Output the (X, Y) coordinate of the center of the cell containing the given text.  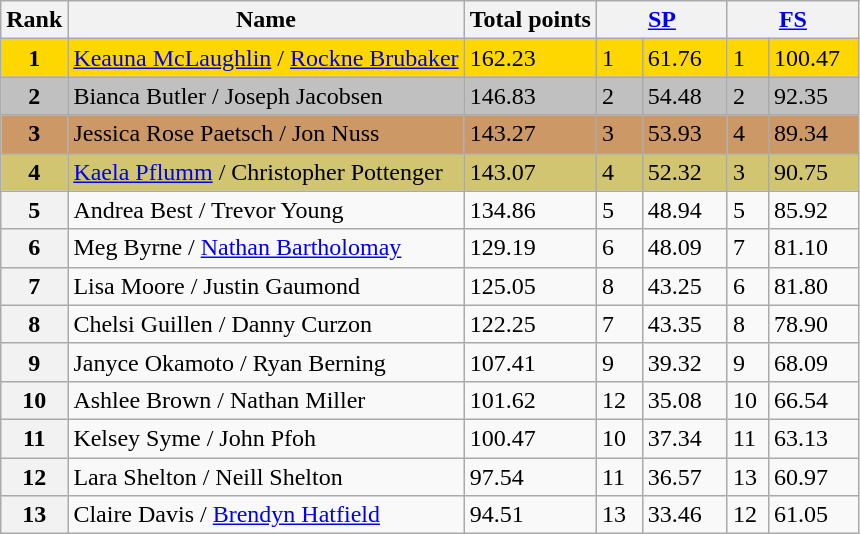
Chelsi Guillen / Danny Curzon (266, 324)
53.93 (684, 134)
81.80 (813, 286)
143.07 (530, 172)
61.05 (813, 515)
43.25 (684, 286)
66.54 (813, 400)
54.48 (684, 96)
60.97 (813, 477)
162.23 (530, 58)
Total points (530, 20)
Ashlee Brown / Nathan Miller (266, 400)
Claire Davis / Brendyn Hatfield (266, 515)
85.92 (813, 210)
107.41 (530, 362)
90.75 (813, 172)
43.35 (684, 324)
Kelsey Syme / John Pfoh (266, 438)
48.09 (684, 248)
Lara Shelton / Neill Shelton (266, 477)
94.51 (530, 515)
Name (266, 20)
68.09 (813, 362)
Keauna McLaughlin / Rockne Brubaker (266, 58)
97.54 (530, 477)
39.32 (684, 362)
143.27 (530, 134)
63.13 (813, 438)
FS (792, 20)
Andrea Best / Trevor Young (266, 210)
52.32 (684, 172)
Jessica Rose Paetsch / Jon Nuss (266, 134)
35.08 (684, 400)
122.25 (530, 324)
37.34 (684, 438)
89.34 (813, 134)
48.94 (684, 210)
129.19 (530, 248)
Rank (34, 20)
SP (662, 20)
78.90 (813, 324)
134.86 (530, 210)
101.62 (530, 400)
146.83 (530, 96)
33.46 (684, 515)
Bianca Butler / Joseph Jacobsen (266, 96)
36.57 (684, 477)
Janyce Okamoto / Ryan Berning (266, 362)
61.76 (684, 58)
81.10 (813, 248)
Lisa Moore / Justin Gaumond (266, 286)
Meg Byrne / Nathan Bartholomay (266, 248)
92.35 (813, 96)
125.05 (530, 286)
Kaela Pflumm / Christopher Pottenger (266, 172)
